Extract the (X, Y) coordinate from the center of the cell holding the provided text.  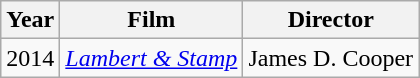
Lambert & Stamp (152, 58)
Year (30, 20)
2014 (30, 58)
Director (331, 20)
James D. Cooper (331, 58)
Film (152, 20)
